Output the (X, Y) coordinate of the center of the cell containing the given text.  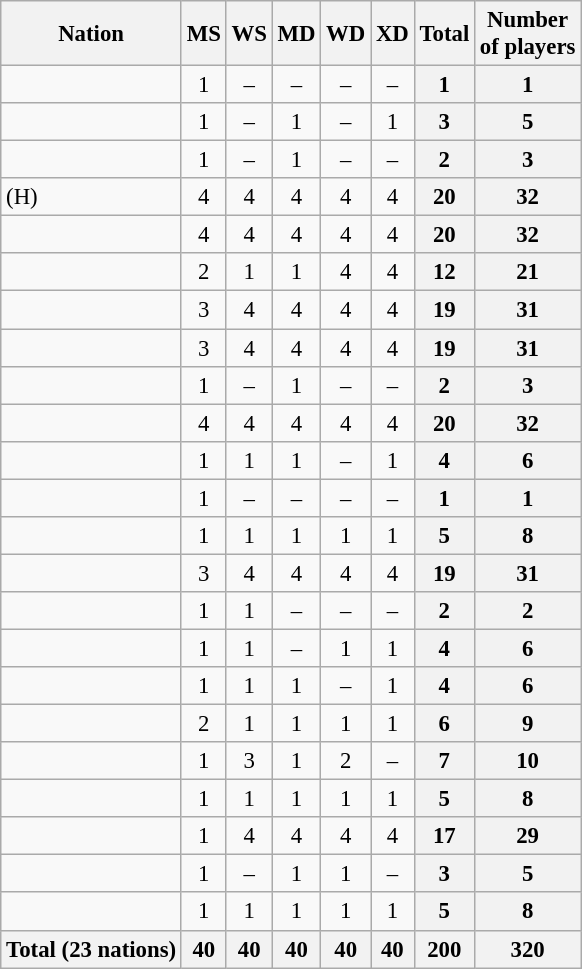
12 (444, 273)
7 (444, 761)
Nation (92, 34)
320 (528, 949)
200 (444, 949)
XD (393, 34)
9 (528, 724)
21 (528, 273)
Numberof players (528, 34)
(H) (92, 197)
WS (249, 34)
17 (444, 836)
MS (204, 34)
Total (444, 34)
MD (296, 34)
10 (528, 761)
Total (23 nations) (92, 949)
29 (528, 836)
WD (346, 34)
